Find where the given text appears and provide that cell's center as (x, y) coordinate. 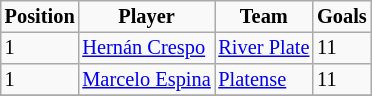
Marcelo Espina (146, 80)
Player (146, 17)
Hernán Crespo (146, 48)
Position (40, 17)
Goals (342, 17)
Platense (264, 80)
Team (264, 17)
River Plate (264, 48)
